Capture the cell that displays the provided text and extract its [X, Y] central coordinate. 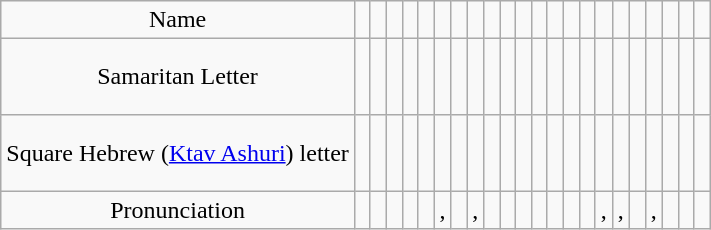
Square Hebrew (Ktav Ashuri) letter [178, 153]
Samaritan Letter [178, 77]
Name [178, 20]
Pronunciation [178, 210]
